Identify which cell holds the provided text, then report its (x, y) central coordinate. 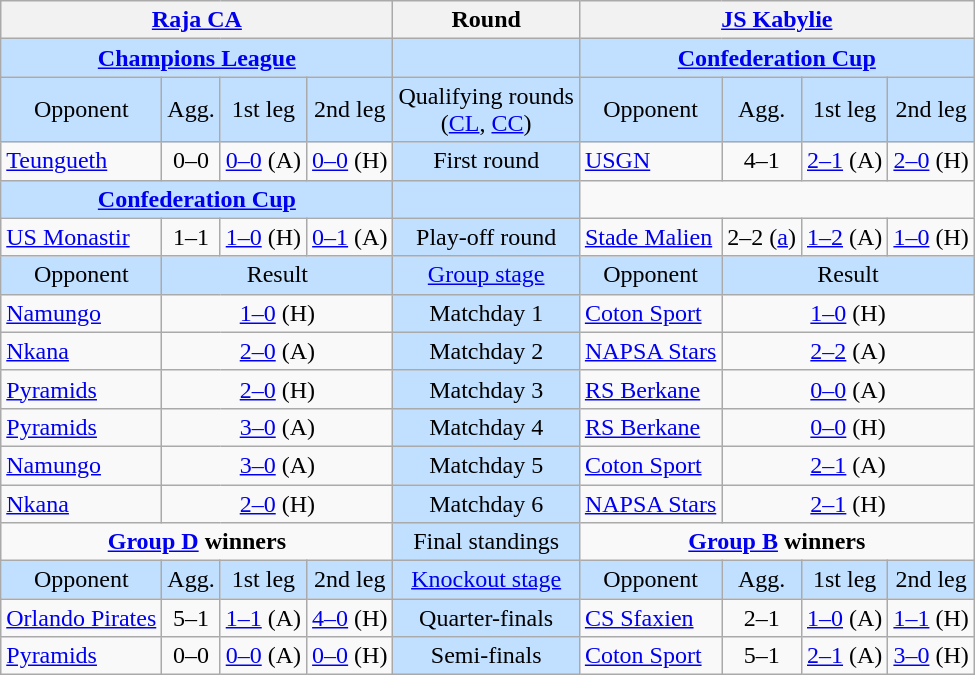
1–1 (191, 237)
1–1 (H) (931, 618)
4–1 (762, 161)
Stade Malien (650, 237)
Play-off round (486, 237)
JS Kabylie (776, 20)
Final standings (486, 542)
2–1 (H) (848, 503)
Champions League (197, 58)
Semi-finals (486, 656)
USGN (650, 161)
Matchday 6 (486, 503)
Qualifying rounds(CL, CC) (486, 110)
US Monastir (82, 237)
Raja CA (197, 20)
1–1 (A) (263, 618)
4–0 (H) (350, 618)
Quarter-finals (486, 618)
2–2 (a) (762, 237)
Group D winners (197, 542)
Matchday 4 (486, 427)
Teungueth (82, 161)
1–2 (A) (844, 237)
CS Sfaxien (650, 618)
2–0 (A) (278, 351)
Matchday 1 (486, 313)
Knockout stage (486, 580)
1–0 (A) (844, 618)
Group B winners (776, 542)
Matchday 2 (486, 351)
Matchday 3 (486, 389)
First round (486, 161)
2–1 (762, 618)
2–2 (A) (848, 351)
3–0 (H) (931, 656)
Orlando Pirates (82, 618)
0–1 (A) (350, 237)
Matchday 5 (486, 465)
Group stage (486, 275)
Round (486, 20)
